Return (X, Y) of the center of cell containing provided text 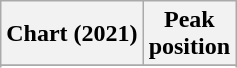
Peakposition (189, 34)
Chart (2021) (72, 34)
